For the text-containing cell, return its midpoint in (x, y) coordinate format. 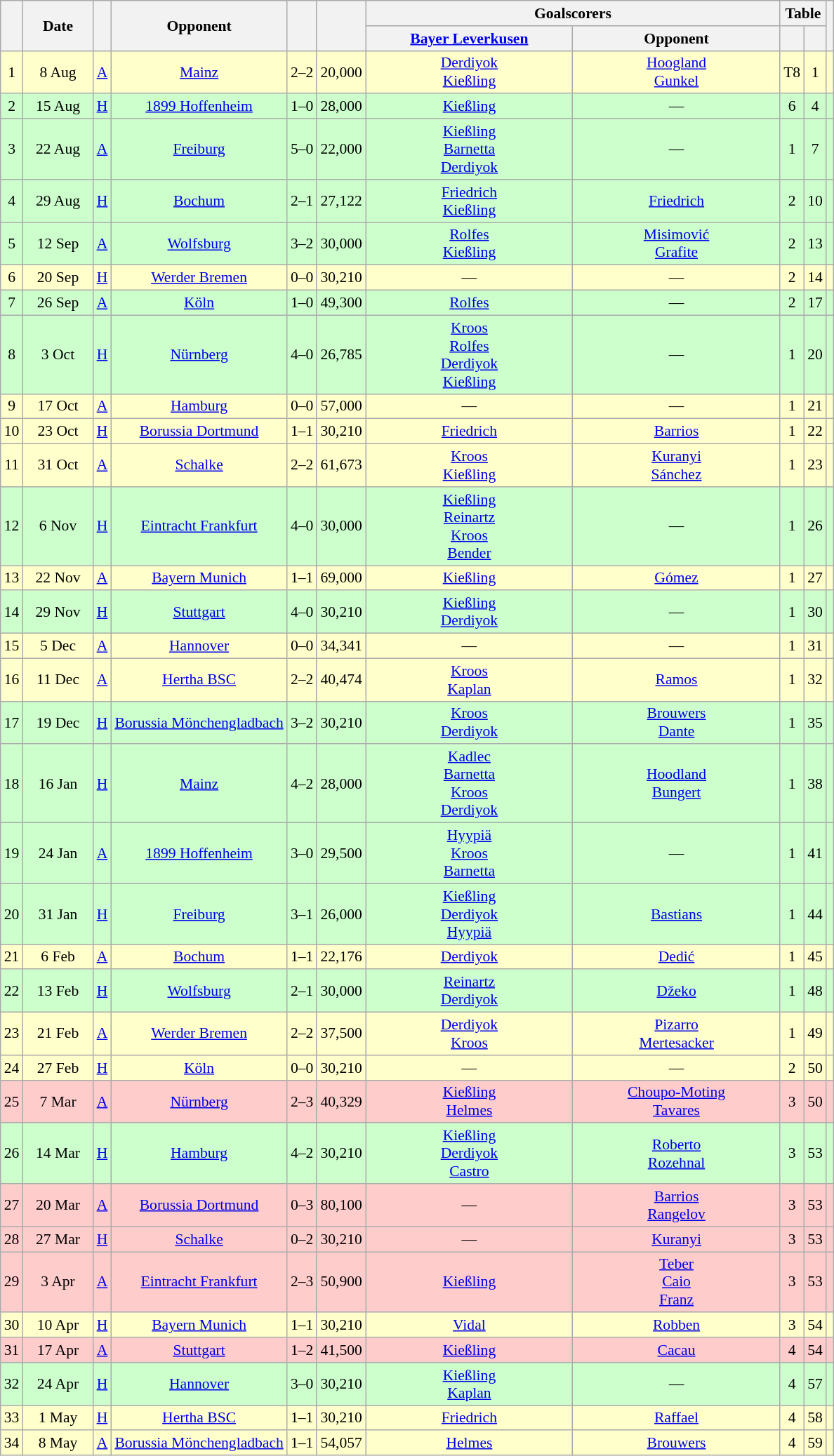
12 (12, 526)
Rolfes (469, 303)
Derdiyok (469, 957)
Kroos Rolfes Derdiyok Kießling (469, 354)
41,500 (341, 1350)
Table (803, 13)
44 (815, 914)
20 Sep (58, 278)
11 (12, 466)
Barrios Rangelov (677, 1205)
26 Sep (58, 303)
22 Nov (58, 578)
26,000 (341, 914)
19 (12, 853)
16 Jan (58, 784)
11 Dec (58, 679)
50,900 (341, 1283)
16 (12, 679)
29,500 (341, 853)
Kießling Derdiyok Castro (469, 1154)
0–3 (302, 1205)
Ramos (677, 679)
15 Aug (58, 107)
40,329 (341, 1102)
29 Nov (58, 612)
3 Apr (58, 1283)
10 Apr (58, 1325)
Misimović Grafite (677, 244)
35 (815, 723)
6 Nov (58, 526)
57 (815, 1384)
Kießling Derdiyok Hyypiä (469, 914)
1–2 (302, 1350)
6 Feb (58, 957)
24 Jan (58, 853)
58 (815, 1418)
31 Jan (58, 914)
27 Feb (58, 1068)
80,100 (341, 1205)
0–2 (302, 1239)
31 Oct (58, 466)
5 (12, 244)
Brouwers (677, 1443)
7 Mar (58, 1102)
3–1 (302, 914)
Barrios (677, 432)
Brouwers Dante (677, 723)
27 Mar (58, 1239)
25 (12, 1102)
Hyypiä Kroos Barnetta (469, 853)
28 (12, 1239)
Džeko (677, 991)
Kießling Barnetta Derdiyok (469, 149)
59 (815, 1443)
Hoodland Bungert (677, 784)
Dedić (677, 957)
29 (12, 1283)
17 Oct (58, 406)
54,057 (341, 1443)
21 Feb (58, 1034)
Reinartz Derdiyok (469, 991)
Rolfes Kießling (469, 244)
Bayer Leverkusen (469, 39)
14 Mar (58, 1154)
Kroos Derdiyok (469, 723)
41 (815, 853)
Hoogland Gunkel (677, 72)
27,122 (341, 201)
26,785 (341, 354)
Choupo-Moting Tavares (677, 1102)
20 Mar (58, 1205)
T8 (792, 72)
Cacau (677, 1350)
Goalscorers (573, 13)
12 Sep (58, 244)
29 Aug (58, 201)
Gómez (677, 578)
Kießling Reinartz Kroos Bender (469, 526)
34,341 (341, 646)
69,000 (341, 578)
13 Feb (58, 991)
18 (12, 784)
33 (12, 1418)
3 Oct (58, 354)
Roberto Rozehnal (677, 1154)
Kießling Kaplan (469, 1384)
24 Apr (58, 1384)
Kuranyi Sánchez (677, 466)
Vidal (469, 1325)
24 (12, 1068)
1 May (58, 1418)
20,000 (341, 72)
19 Dec (58, 723)
22,176 (341, 957)
23 Oct (58, 432)
Kießling Helmes (469, 1102)
38 (815, 784)
8 May (58, 1443)
Robben (677, 1325)
Teber Caio Franz (677, 1283)
40,474 (341, 679)
61,673 (341, 466)
9 (12, 406)
15 (12, 646)
5 Dec (58, 646)
Helmes (469, 1443)
37,500 (341, 1034)
Kroos Kaplan (469, 679)
5–0 (302, 149)
Bastians (677, 914)
17 Apr (58, 1350)
8 (12, 354)
49,300 (341, 303)
45 (815, 957)
48 (815, 991)
Friedrich Kießling (469, 201)
Raffael (677, 1418)
22 Aug (58, 149)
Kadlec Barnetta Kroos Derdiyok (469, 784)
49 (815, 1034)
Kroos Kießling (469, 466)
Pizarro Mertesacker (677, 1034)
Derdiyok Kießling (469, 72)
8 Aug (58, 72)
Date (58, 25)
Derdiyok Kroos (469, 1034)
34 (12, 1443)
Kuranyi (677, 1239)
57,000 (341, 406)
Kießling Derdiyok (469, 612)
22,000 (341, 149)
